Identify which cell holds the provided text, then report its (x, y) central coordinate. 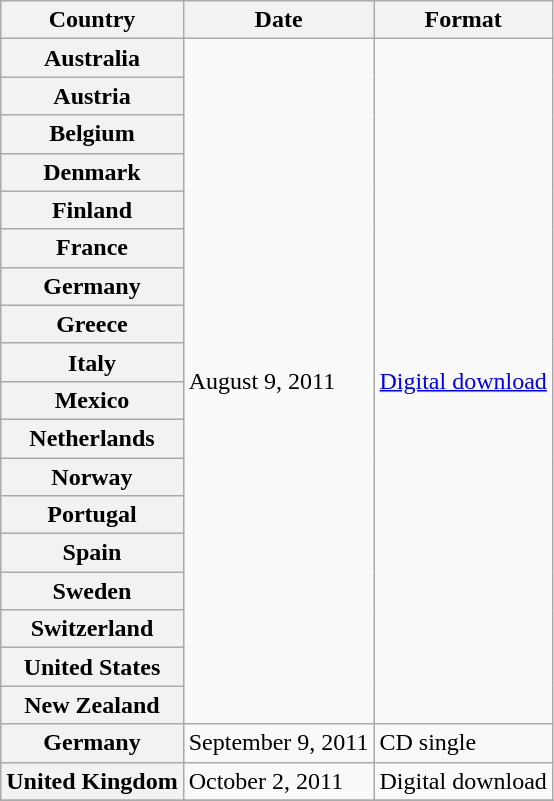
Australia (92, 58)
Country (92, 20)
Date (278, 20)
Italy (92, 362)
United States (92, 667)
Sweden (92, 591)
Greece (92, 324)
United Kingdom (92, 781)
Finland (92, 210)
Switzerland (92, 629)
Format (463, 20)
October 2, 2011 (278, 781)
Portugal (92, 515)
France (92, 248)
Denmark (92, 172)
Austria (92, 96)
New Zealand (92, 705)
September 9, 2011 (278, 743)
Mexico (92, 400)
CD single (463, 743)
Netherlands (92, 438)
Norway (92, 477)
Spain (92, 553)
August 9, 2011 (278, 382)
Belgium (92, 134)
